Return the [x, y] coordinate for the center point of the cell that contains the specified text.  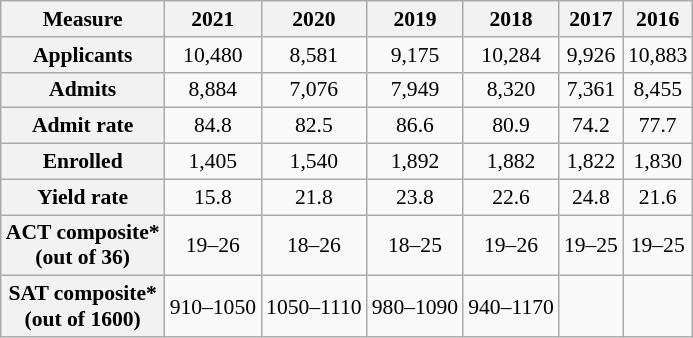
7,361 [591, 90]
84.8 [213, 126]
15.8 [213, 197]
2018 [511, 19]
10,883 [658, 55]
8,884 [213, 90]
8,320 [511, 90]
10,480 [213, 55]
7,949 [415, 90]
Yield rate [83, 197]
2021 [213, 19]
2017 [591, 19]
1,892 [415, 162]
8,455 [658, 90]
10,284 [511, 55]
1,882 [511, 162]
74.2 [591, 126]
18–26 [314, 246]
82.5 [314, 126]
18–25 [415, 246]
1,830 [658, 162]
Applicants [83, 55]
Measure [83, 19]
2016 [658, 19]
910–1050 [213, 306]
1,405 [213, 162]
9,926 [591, 55]
7,076 [314, 90]
Admits [83, 90]
80.9 [511, 126]
77.7 [658, 126]
86.6 [415, 126]
23.8 [415, 197]
22.6 [511, 197]
ACT composite*(out of 36) [83, 246]
2020 [314, 19]
1050–1110 [314, 306]
8,581 [314, 55]
21.8 [314, 197]
24.8 [591, 197]
1,540 [314, 162]
9,175 [415, 55]
940–1170 [511, 306]
21.6 [658, 197]
SAT composite*(out of 1600) [83, 306]
Enrolled [83, 162]
980–1090 [415, 306]
Admit rate [83, 126]
1,822 [591, 162]
2019 [415, 19]
